Detect which cell encompasses the target text, then output its (x, y) center coordinate. 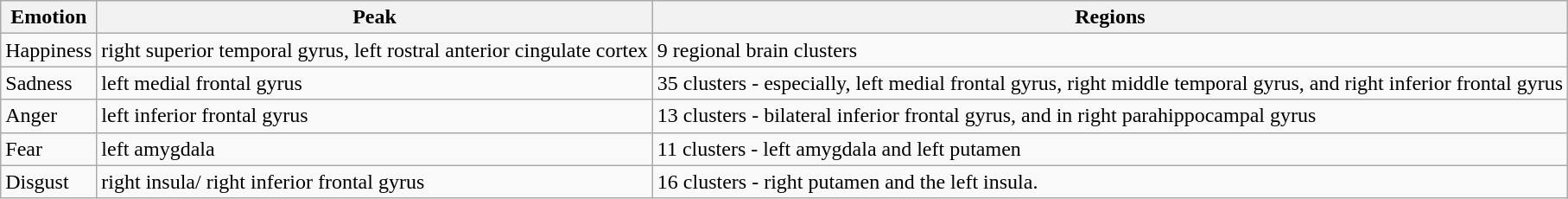
right superior temporal gyrus, left rostral anterior cingulate cortex (375, 50)
Happiness (48, 50)
9 regional brain clusters (1109, 50)
right insula/ right inferior frontal gyrus (375, 182)
Disgust (48, 182)
13 clusters - bilateral inferior frontal gyrus, and in right parahippocampal gyrus (1109, 116)
16 clusters - right putamen and the left insula. (1109, 182)
Regions (1109, 17)
Peak (375, 17)
left inferior frontal gyrus (375, 116)
Sadness (48, 83)
left amygdala (375, 149)
left medial frontal gyrus (375, 83)
Fear (48, 149)
Emotion (48, 17)
Anger (48, 116)
11 clusters - left amygdala and left putamen (1109, 149)
35 clusters - especially, left medial frontal gyrus, right middle temporal gyrus, and right inferior frontal gyrus (1109, 83)
